Provide the [x, y] coordinate of the cell's center where the given text is located.  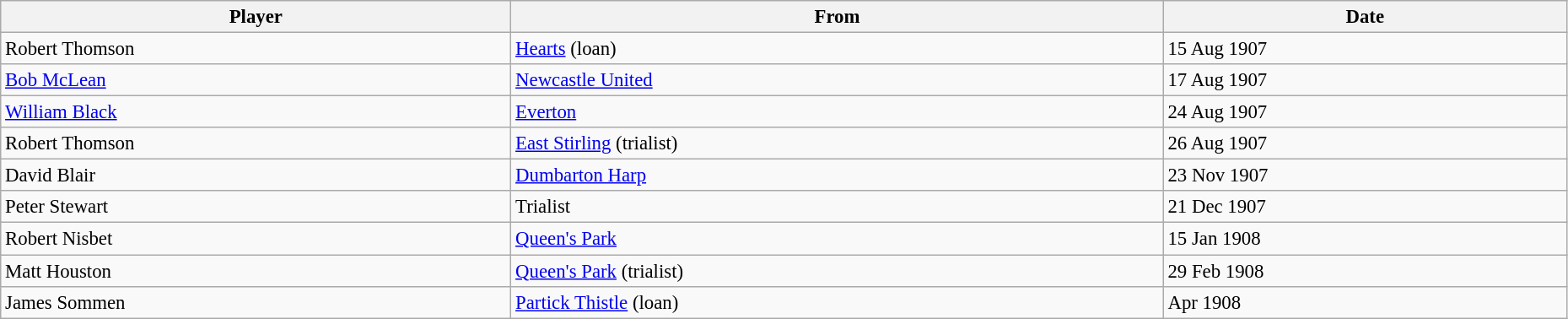
Dumbarton Harp [837, 176]
Date [1365, 17]
Bob McLean [256, 80]
15 Aug 1907 [1365, 49]
23 Nov 1907 [1365, 176]
Everton [837, 112]
Matt Houston [256, 271]
David Blair [256, 176]
Peter Stewart [256, 207]
21 Dec 1907 [1365, 207]
Hearts (loan) [837, 49]
Player [256, 17]
26 Aug 1907 [1365, 143]
Newcastle United [837, 80]
James Sommen [256, 302]
East Stirling (trialist) [837, 143]
Queen's Park [837, 239]
15 Jan 1908 [1365, 239]
17 Aug 1907 [1365, 80]
Apr 1908 [1365, 302]
From [837, 17]
Queen's Park (trialist) [837, 271]
Partick Thistle (loan) [837, 302]
Trialist [837, 207]
William Black [256, 112]
29 Feb 1908 [1365, 271]
24 Aug 1907 [1365, 112]
Robert Nisbet [256, 239]
